For the text-containing cell, return its midpoint in (X, Y) coordinate format. 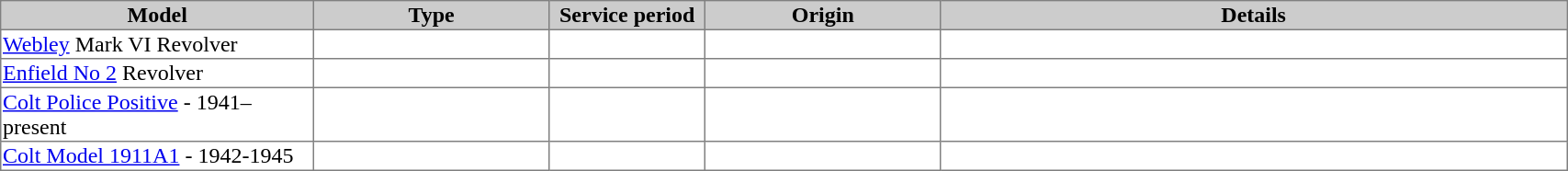
Service period (626, 16)
Webley Mark VI Revolver (158, 44)
Origin (823, 16)
Enfield No 2 Revolver (158, 74)
Colt Police Positive - 1941–present (158, 114)
Colt Model 1911A1 - 1942-1945 (158, 156)
Model (158, 16)
Details (1254, 16)
Type (432, 16)
